Pinpoint the cell where the given text exists, returning its [X, Y] midpoint coordinate. 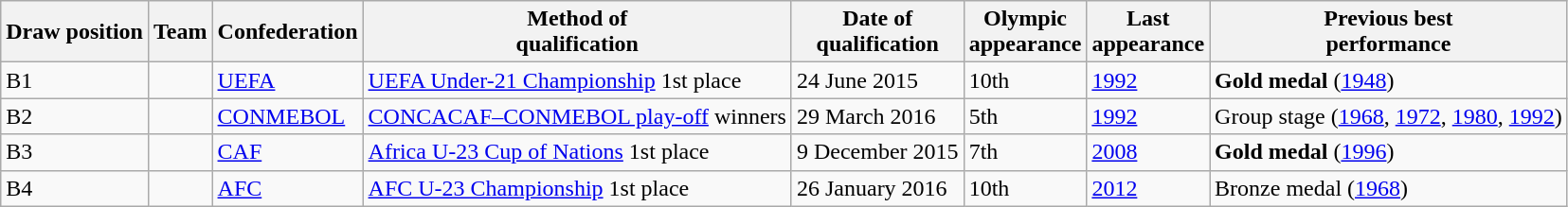
Draw position [75, 32]
UEFA [288, 80]
Bronze medal (1968) [1389, 188]
29 March 2016 [877, 116]
CONMEBOL [288, 116]
B3 [75, 152]
B2 [75, 116]
Date ofqualification [877, 32]
2012 [1148, 188]
Gold medal (1996) [1389, 152]
Gold medal (1948) [1389, 80]
9 December 2015 [877, 152]
AFC U-23 Championship 1st place [577, 188]
5th [1025, 116]
Africa U-23 Cup of Nations 1st place [577, 152]
Team [180, 32]
CONCACAF–CONMEBOL play-off winners [577, 116]
Method ofqualification [577, 32]
26 January 2016 [877, 188]
7th [1025, 152]
24 June 2015 [877, 80]
CAF [288, 152]
UEFA Under-21 Championship 1st place [577, 80]
Previous bestperformance [1389, 32]
B4 [75, 188]
Group stage (1968, 1972, 1980, 1992) [1389, 116]
Lastappearance [1148, 32]
Olympicappearance [1025, 32]
Confederation [288, 32]
B1 [75, 80]
AFC [288, 188]
2008 [1148, 152]
